Search for the cell housing the specified text and yield its (X, Y) center coordinate. 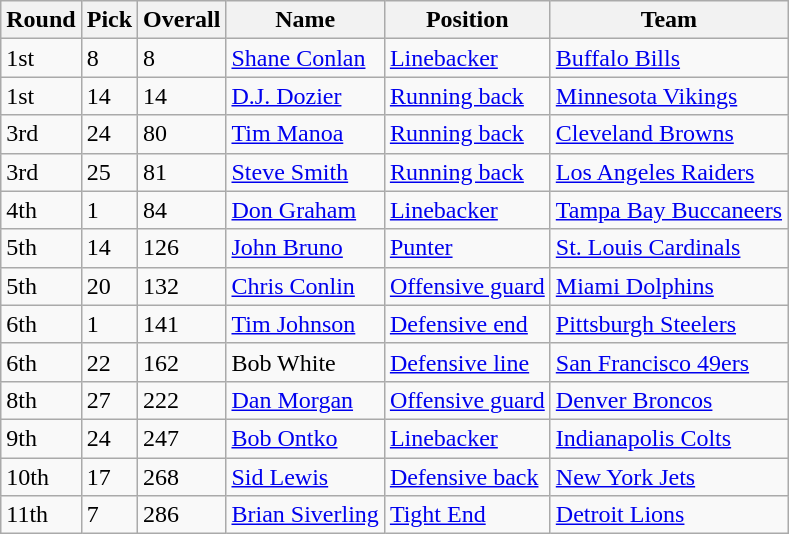
132 (182, 286)
Overall (182, 20)
Team (668, 20)
San Francisco 49ers (668, 362)
John Bruno (305, 248)
Denver Broncos (668, 400)
Defensive end (467, 324)
162 (182, 362)
81 (182, 172)
Chris Conlin (305, 286)
141 (182, 324)
Pittsburgh Steelers (668, 324)
Position (467, 20)
Defensive line (467, 362)
Tight End (467, 515)
27 (109, 400)
Tim Manoa (305, 134)
25 (109, 172)
Tampa Bay Buccaneers (668, 210)
4th (41, 210)
Buffalo Bills (668, 58)
St. Louis Cardinals (668, 248)
D.J. Dozier (305, 96)
Dan Morgan (305, 400)
7 (109, 515)
286 (182, 515)
Sid Lewis (305, 477)
Round (41, 20)
Brian Siverling (305, 515)
New York Jets (668, 477)
Bob Ontko (305, 438)
Bob White (305, 362)
247 (182, 438)
Defensive back (467, 477)
Punter (467, 248)
Minnesota Vikings (668, 96)
Don Graham (305, 210)
Cleveland Browns (668, 134)
Shane Conlan (305, 58)
10th (41, 477)
268 (182, 477)
126 (182, 248)
Detroit Lions (668, 515)
20 (109, 286)
Tim Johnson (305, 324)
17 (109, 477)
9th (41, 438)
Pick (109, 20)
Name (305, 20)
80 (182, 134)
Indianapolis Colts (668, 438)
222 (182, 400)
Miami Dolphins (668, 286)
Steve Smith (305, 172)
84 (182, 210)
Los Angeles Raiders (668, 172)
22 (109, 362)
11th (41, 515)
8th (41, 400)
